Capture the cell that displays the provided text and extract its [X, Y] central coordinate. 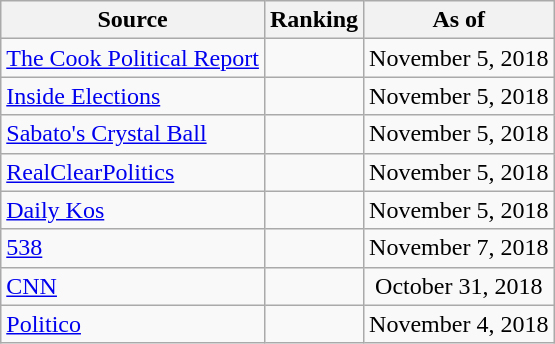
RealClearPolitics [133, 172]
October 31, 2018 [459, 286]
November 7, 2018 [459, 248]
Ranking [314, 20]
November 4, 2018 [459, 324]
538 [133, 248]
Daily Kos [133, 210]
Sabato's Crystal Ball [133, 134]
Politico [133, 324]
CNN [133, 286]
Inside Elections [133, 96]
The Cook Political Report [133, 58]
As of [459, 20]
Source [133, 20]
